Return (x, y) of the center of cell containing provided text 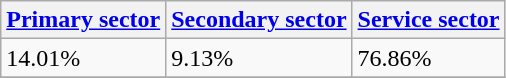
76.86% (428, 58)
Primary sector (84, 20)
Secondary sector (259, 20)
14.01% (84, 58)
Service sector (428, 20)
9.13% (259, 58)
